Output the [X, Y] coordinate of the center of the cell containing the given text.  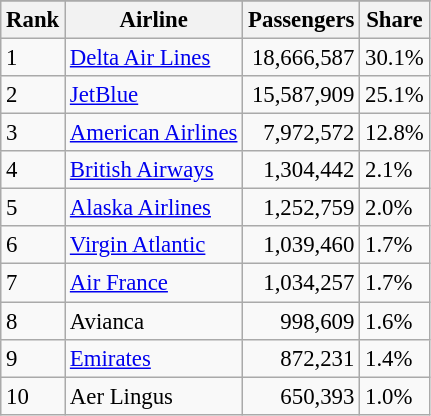
Share [394, 20]
British Airways [154, 170]
1 [33, 58]
6 [33, 245]
1.0% [394, 396]
1.4% [394, 358]
10 [33, 396]
Emirates [154, 358]
1,034,257 [302, 283]
18,666,587 [302, 58]
Aer Lingus [154, 396]
Rank [33, 20]
9 [33, 358]
Airline [154, 20]
998,609 [302, 321]
1,039,460 [302, 245]
JetBlue [154, 95]
25.1% [394, 95]
15,587,909 [302, 95]
7 [33, 283]
American Airlines [154, 133]
1.6% [394, 321]
3 [33, 133]
872,231 [302, 358]
12.8% [394, 133]
2.1% [394, 170]
4 [33, 170]
Passengers [302, 20]
8 [33, 321]
Virgin Atlantic [154, 245]
2.0% [394, 208]
30.1% [394, 58]
Air France [154, 283]
Alaska Airlines [154, 208]
1,304,442 [302, 170]
1,252,759 [302, 208]
2 [33, 95]
Avianca [154, 321]
650,393 [302, 396]
5 [33, 208]
Delta Air Lines [154, 58]
7,972,572 [302, 133]
